Scan for the cell matching the given text and deliver its [x, y] coordinate at center. 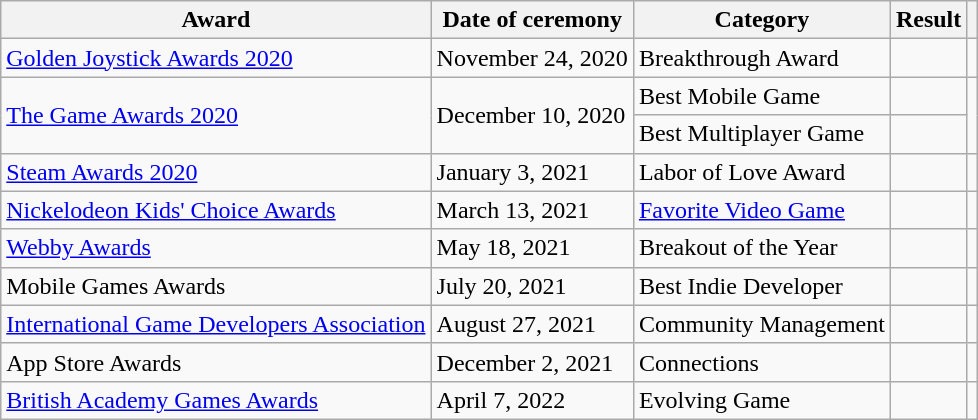
Labor of Love Award [762, 172]
August 27, 2021 [532, 324]
November 24, 2020 [532, 58]
Evolving Game [762, 400]
December 2, 2021 [532, 362]
International Game Developers Association [216, 324]
Steam Awards 2020 [216, 172]
Breakout of the Year [762, 248]
Breakthrough Award [762, 58]
The Game Awards 2020 [216, 115]
Best Mobile Game [762, 96]
Mobile Games Awards [216, 286]
May 18, 2021 [532, 248]
Golden Joystick Awards 2020 [216, 58]
British Academy Games Awards [216, 400]
Community Management [762, 324]
Best Indie Developer [762, 286]
App Store Awards [216, 362]
Best Multiplayer Game [762, 134]
January 3, 2021 [532, 172]
December 10, 2020 [532, 115]
July 20, 2021 [532, 286]
Nickelodeon Kids' Choice Awards [216, 210]
Favorite Video Game [762, 210]
April 7, 2022 [532, 400]
Webby Awards [216, 248]
March 13, 2021 [532, 210]
Category [762, 20]
Result [928, 20]
Date of ceremony [532, 20]
Connections [762, 362]
Award [216, 20]
